From the cell containing the given text, extract its center point as (X, Y) coordinate. 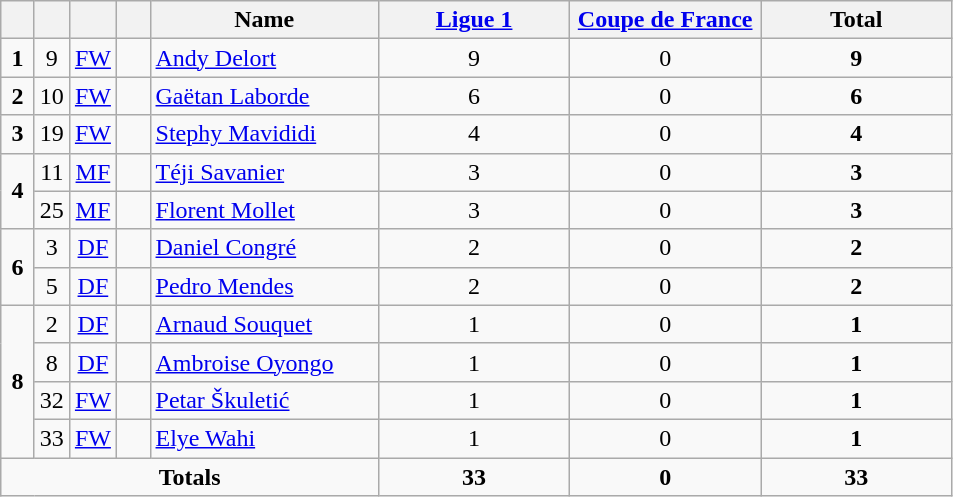
Téji Savanier (264, 172)
Andy Delort (264, 58)
Name (264, 20)
Ligue 1 (474, 20)
5 (52, 286)
Florent Mollet (264, 210)
Pedro Mendes (264, 286)
Stephy Mavididi (264, 134)
25 (52, 210)
Total (856, 20)
Arnaud Souquet (264, 324)
19 (52, 134)
Petar Škuletić (264, 400)
Coupe de France (666, 20)
11 (52, 172)
Daniel Congré (264, 248)
Ambroise Oyongo (264, 362)
Totals (190, 477)
Elye Wahi (264, 438)
Gaëtan Laborde (264, 96)
10 (52, 96)
32 (52, 400)
